Identify which cell holds the provided text, then report its (X, Y) central coordinate. 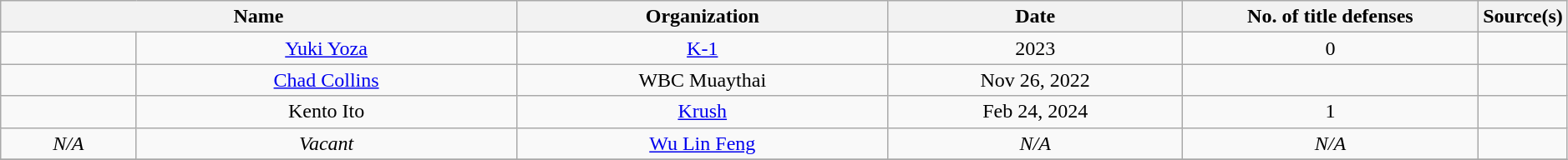
No. of title defenses (1330, 17)
Yuki Yoza (326, 48)
Chad Collins (326, 80)
Feb 24, 2024 (1035, 112)
1 (1330, 112)
WBC Muaythai (702, 80)
2023 (1035, 48)
Vacant (326, 143)
Kento Ito (326, 112)
Source(s) (1524, 17)
0 (1330, 48)
Wu Lin Feng (702, 143)
Nov 26, 2022 (1035, 80)
K-1 (702, 48)
Krush (702, 112)
Organization (702, 17)
Date (1035, 17)
Name (259, 17)
